Return (x, y) of the center of cell containing provided text 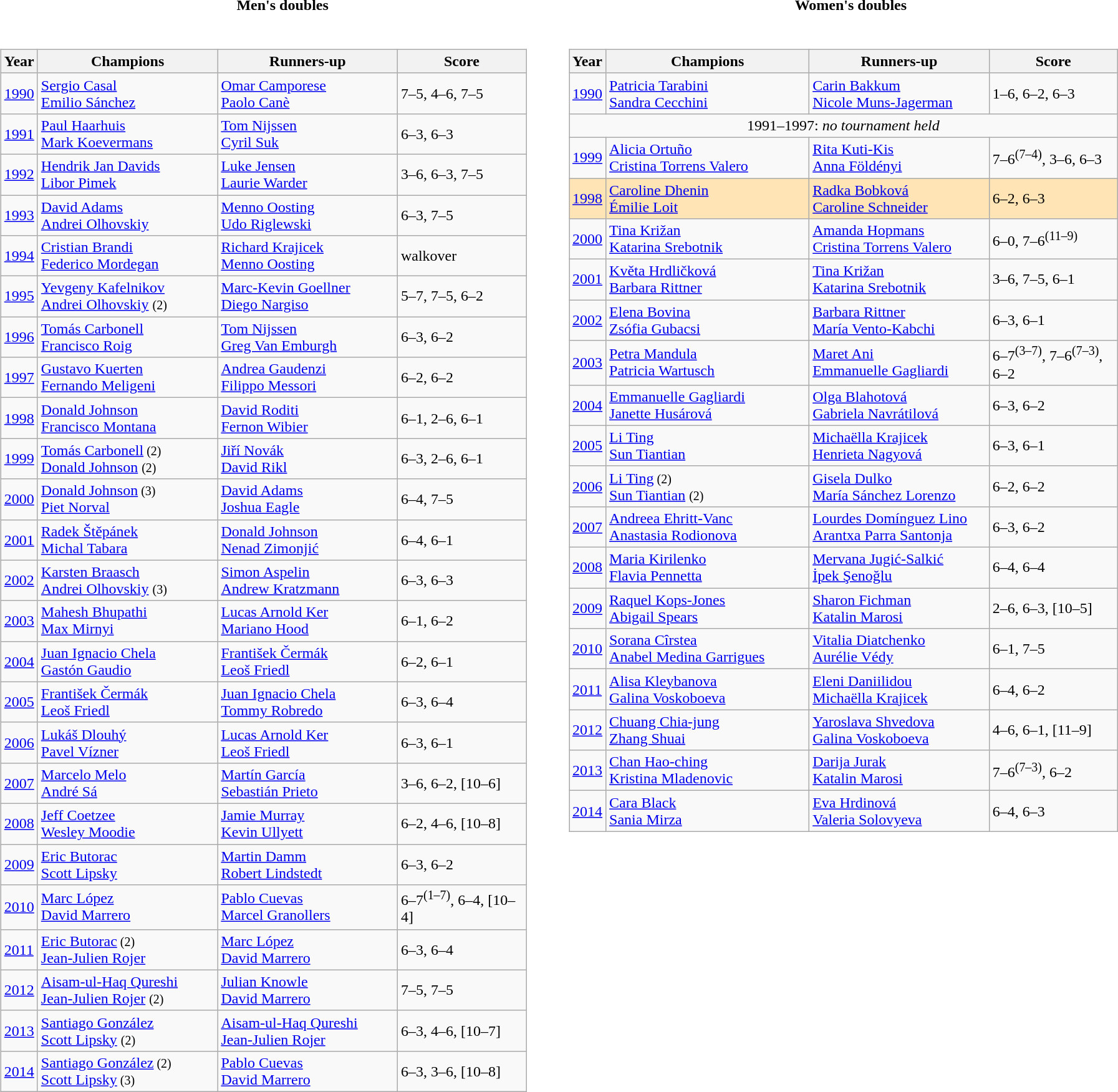
Omar Camporese Paolo Canè (308, 94)
6–7(1–7), 6–4, [10–4] (461, 907)
Jeff Coetzee Wesley Moodie (127, 823)
Martin Damm Robert Lindstedt (308, 864)
Martín García Sebastián Prieto (308, 783)
Santiago González (2) Scott Lipsky (3) (127, 1071)
6–4, 6–4 (1053, 568)
Jamie Murray Kevin Ullyett (308, 823)
Aisam-ul-Haq Qureshi Jean-Julien Rojer (308, 1030)
1997 (19, 378)
Patricia Tarabini Sandra Cecchini (708, 94)
Cara Black Sania Mirza (708, 811)
1993 (19, 215)
6–2, 6–1 (461, 661)
Pablo Cuevas David Marrero (308, 1071)
1996 (19, 337)
Emmanuelle Gagliardi Janette Husárová (708, 405)
Sharon Fichman Katalin Marosi (899, 609)
5–7, 7–5, 6–2 (461, 297)
Lukáš Dlouhý Pavel Vízner (127, 742)
6–2, 4–6, [10–8] (461, 823)
Andrea Gaudenzi Filippo Messori (308, 378)
1992 (19, 175)
6–3, 4–6, [10–7] (461, 1030)
Yevgeny Kafelnikov Andrei Olhovskiy (2) (127, 297)
6–7(3–7), 7–6(7–3), 6–2 (1053, 363)
1995 (19, 297)
Tomás Carbonell Francisco Roig (127, 337)
Sorana Cîrstea Anabel Medina Garrigues (708, 649)
6–3, 2–6, 6–1 (461, 459)
Raquel Kops-Jones Abigail Spears (708, 609)
1994 (19, 256)
Li Ting Sun Tiantian (708, 445)
Amanda Hopmans Cristina Torrens Valero (899, 239)
1991–1997: no tournament held (843, 125)
Darija Jurak Katalin Marosi (899, 771)
Juan Ignacio Chela Tommy Robredo (308, 702)
Carin Bakkum Nicole Muns-Jagerman (899, 94)
7–6(7–3), 6–2 (1053, 771)
Radek Štěpánek Michal Tabara (127, 540)
6–2, 6–3 (1053, 198)
Tomás Carbonell (2) Donald Johnson (2) (127, 459)
Radka Bobková Caroline Schneider (899, 198)
7–5, 7–5 (461, 990)
Chan Hao-ching Kristina Mladenovic (708, 771)
Alisa Kleybanova Galina Voskoboeva (708, 690)
Richard Krajicek Menno Oosting (308, 256)
6–4, 7–5 (461, 499)
Aisam-ul-Haq Qureshi Jean-Julien Rojer (2) (127, 990)
Li Ting (2) Sun Tiantian (2) (708, 486)
6–4, 6–2 (1053, 690)
Donald Johnson Nenad Zimonjić (308, 540)
Lucas Arnold Ker Leoš Friedl (308, 742)
1991 (19, 133)
Pablo Cuevas Marcel Granollers (308, 907)
Gisela Dulko María Sánchez Lorenzo (899, 486)
3–6, 6–3, 7–5 (461, 175)
Barbara Rittner María Vento-Kabchi (899, 321)
Olga Blahotová Gabriela Navrátilová (899, 405)
Donald Johnson Francisco Montana (127, 418)
Maria Kirilenko Flavia Pennetta (708, 568)
Michaëlla Krajicek Henrieta Nagyová (899, 445)
Yaroslava Shvedova Galina Voskoboeva (899, 730)
Andreea Ehritt-Vanc Anastasia Rodionova (708, 526)
Marc-Kevin Goellner Diego Nargiso (308, 297)
Maret Ani Emmanuelle Gagliardi (899, 363)
7–5, 4–6, 7–5 (461, 94)
Mahesh Bhupathi Max Mirnyi (127, 621)
Juan Ignacio Chela Gastón Gaudio (127, 661)
Alicia Ortuño Cristina Torrens Valero (708, 157)
Lucas Arnold Ker Mariano Hood (308, 621)
Lourdes Domínguez Lino Arantxa Parra Santonja (899, 526)
Eric Butorac (2) Jean-Julien Rojer (127, 949)
walkover (461, 256)
Eric Butorac Scott Lipsky (127, 864)
6–0, 7–6(11–9) (1053, 239)
Mervana Jugić-Salkić İpek Şenoğlu (899, 568)
Petra Mandula Patricia Wartusch (708, 363)
Eleni Daniilidou Michaëlla Krajicek (899, 690)
Santiago González Scott Lipsky (2) (127, 1030)
3–6, 7–5, 6–1 (1053, 279)
Simon Aspelin Andrew Kratzmann (308, 580)
Jiří Novák David Rikl (308, 459)
Sergio Casal Emilio Sánchez (127, 94)
6–1, 6–2 (461, 621)
Vitalia Diatchenko Aurélie Védy (899, 649)
Julian Knowle David Marrero (308, 990)
Květa Hrdličková Barbara Rittner (708, 279)
Tom Nijssen Cyril Suk (308, 133)
David Roditi Fernon Wibier (308, 418)
2–6, 6–3, [10–5] (1053, 609)
Donald Johnson (3) Piet Norval (127, 499)
David Adams Joshua Eagle (308, 499)
6–1, 2–6, 6–1 (461, 418)
Hendrik Jan Davids Libor Pimek (127, 175)
Karsten Braasch Andrei Olhovskiy (3) (127, 580)
Rita Kuti-Kis Anna Földényi (899, 157)
7–6(7–4), 3–6, 6–3 (1053, 157)
Elena Bovina Zsófia Gubacsi (708, 321)
6–1, 7–5 (1053, 649)
Luke Jensen Laurie Warder (308, 175)
Chuang Chia-jung Zhang Shuai (708, 730)
Menno Oosting Udo Riglewski (308, 215)
1–6, 6–2, 6–3 (1053, 94)
6–4, 6–3 (1053, 811)
4–6, 6–1, [11–9] (1053, 730)
3–6, 6–2, [10–6] (461, 783)
Marcelo Melo André Sá (127, 783)
6–3, 7–5 (461, 215)
Tom Nijssen Greg Van Emburgh (308, 337)
6–4, 6–1 (461, 540)
Paul Haarhuis Mark Koevermans (127, 133)
Cristian Brandi Federico Mordegan (127, 256)
Caroline Dhenin Émilie Loit (708, 198)
David Adams Andrei Olhovskiy (127, 215)
6–3, 3–6, [10–8] (461, 1071)
Gustavo Kuerten Fernando Meligeni (127, 378)
Eva Hrdinová Valeria Solovyeva (899, 811)
